Extract the (x, y) coordinate from the center of the cell holding the provided text.  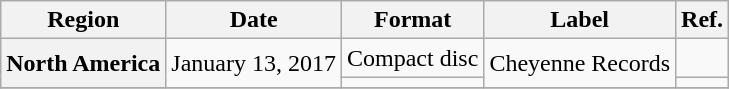
January 13, 2017 (254, 64)
Date (254, 20)
North America (84, 64)
Label (580, 20)
Ref. (702, 20)
Cheyenne Records (580, 64)
Region (84, 20)
Format (412, 20)
Compact disc (412, 58)
